Identify which cell holds the provided text, then report its [X, Y] central coordinate. 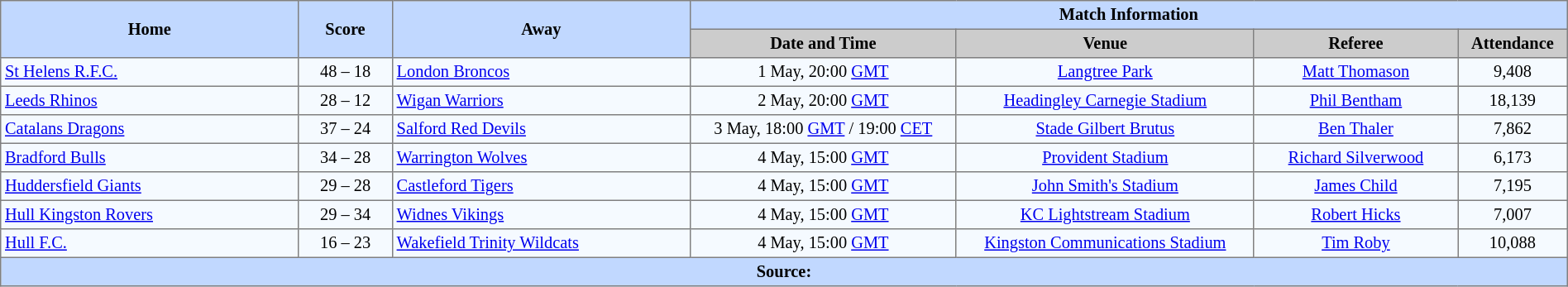
Widnes Vikings [541, 214]
2 May, 20:00 GMT [823, 100]
St Helens R.F.C. [150, 72]
7,007 [1513, 214]
Leeds Rhinos [150, 100]
10,088 [1513, 243]
Bradford Bulls [150, 157]
Away [541, 30]
1 May, 20:00 GMT [823, 72]
John Smith's Stadium [1105, 186]
3 May, 18:00 GMT / 19:00 CET [823, 129]
Phil Bentham [1355, 100]
7,862 [1513, 129]
Source: [784, 271]
Ben Thaler [1355, 129]
Richard Silverwood [1355, 157]
29 – 34 [346, 214]
Warrington Wolves [541, 157]
James Child [1355, 186]
Attendance [1513, 43]
Hull Kingston Rovers [150, 214]
Kingston Communications Stadium [1105, 243]
34 – 28 [346, 157]
Castleford Tigers [541, 186]
London Broncos [541, 72]
16 – 23 [346, 243]
37 – 24 [346, 129]
Home [150, 30]
Matt Thomason [1355, 72]
Match Information [1128, 15]
Stade Gilbert Brutus [1105, 129]
Langtree Park [1105, 72]
Wakefield Trinity Wildcats [541, 243]
Catalans Dragons [150, 129]
Provident Stadium [1105, 157]
Huddersfield Giants [150, 186]
Venue [1105, 43]
48 – 18 [346, 72]
9,408 [1513, 72]
Referee [1355, 43]
6,173 [1513, 157]
KC Lightstream Stadium [1105, 214]
Tim Roby [1355, 243]
28 – 12 [346, 100]
Date and Time [823, 43]
Headingley Carnegie Stadium [1105, 100]
Salford Red Devils [541, 129]
Score [346, 30]
Robert Hicks [1355, 214]
Wigan Warriors [541, 100]
Hull F.C. [150, 243]
29 – 28 [346, 186]
18,139 [1513, 100]
7,195 [1513, 186]
